Detect which cell encompasses the target text, then output its [x, y] center coordinate. 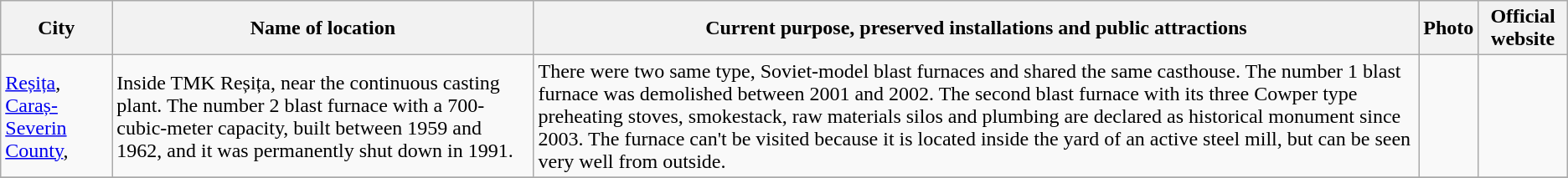
City [57, 28]
Name of location [323, 28]
Official website [1523, 28]
Current purpose, preserved installations and public attractions [977, 28]
Reșița, Caraș-Severin County, [57, 116]
Photo [1449, 28]
